For the text-containing cell, return its midpoint in (X, Y) coordinate format. 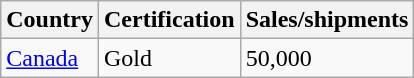
Country (50, 20)
Sales/shipments (327, 20)
Gold (169, 58)
Certification (169, 20)
Canada (50, 58)
50,000 (327, 58)
